Extract the (x, y) coordinate from the center of the cell holding the provided text.  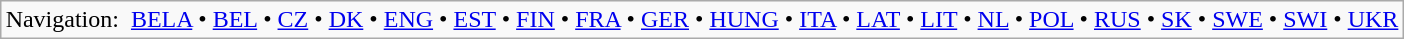
Navigation: BELA • BEL • CZ • DK • ENG • EST • FIN • FRA • GER • HUNG • ITA • LAT • LIT • NL • POL • RUS • SK • SWE • SWI • UKR (702, 20)
